Determine the [x, y] coordinate at the center of the cell enclosing the given text.  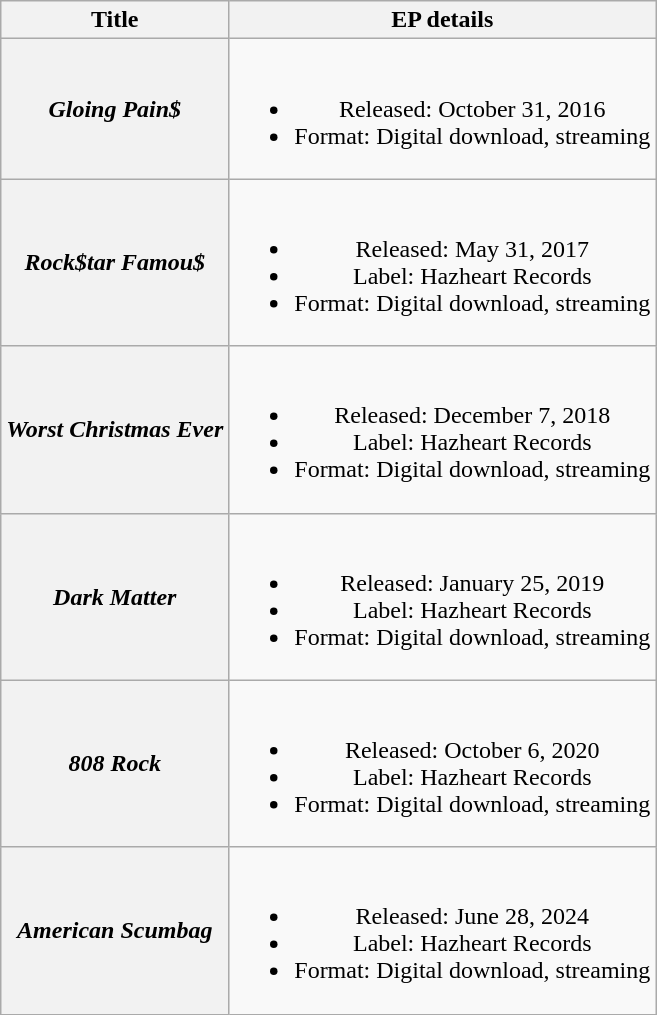
EP details [442, 20]
Gloing Pain$ [115, 109]
Released: October 31, 2016Format: Digital download, streaming [442, 109]
Released: January 25, 2019Label: Hazheart RecordsFormat: Digital download, streaming [442, 596]
Released: June 28, 2024Label: Hazheart RecordsFormat: Digital download, streaming [442, 930]
Rock$tar Famou$ [115, 262]
Released: May 31, 2017Label: Hazheart RecordsFormat: Digital download, streaming [442, 262]
Title [115, 20]
808 Rock [115, 764]
Released: October 6, 2020Label: Hazheart RecordsFormat: Digital download, streaming [442, 764]
Worst Christmas Ever [115, 430]
Dark Matter [115, 596]
Released: December 7, 2018Label: Hazheart RecordsFormat: Digital download, streaming [442, 430]
American Scumbag [115, 930]
